Search for the cell housing the specified text and yield its (X, Y) center coordinate. 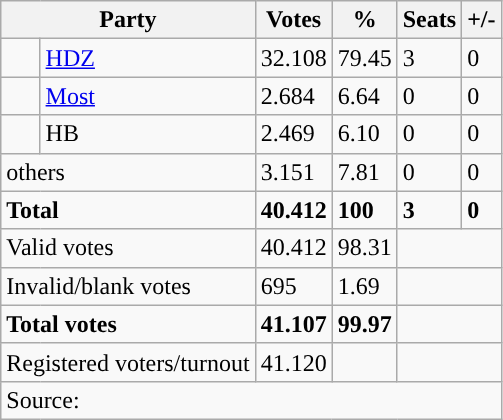
7.81 (364, 172)
Total (128, 210)
Seats (429, 20)
41.107 (294, 324)
Party (128, 20)
79.45 (364, 58)
6.10 (364, 134)
100 (364, 210)
Total votes (128, 324)
1.69 (364, 286)
98.31 (364, 248)
HDZ (148, 58)
HB (148, 134)
Registered voters/turnout (128, 362)
others (128, 172)
6.64 (364, 96)
99.97 (364, 324)
Most (148, 96)
Source: (251, 400)
+/- (482, 20)
3.151 (294, 172)
32.108 (294, 58)
Votes (294, 20)
Valid votes (128, 248)
2.469 (294, 134)
Invalid/blank votes (128, 286)
695 (294, 286)
2.684 (294, 96)
41.120 (294, 362)
% (364, 20)
